Extract the [x, y] coordinate from the center of the cell holding the provided text.  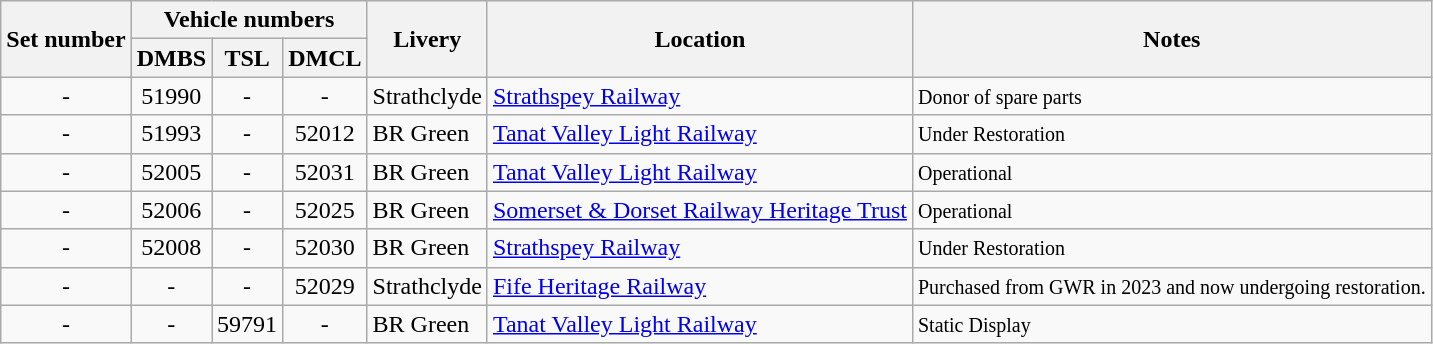
Somerset & Dorset Railway Heritage Trust [700, 210]
Notes [1172, 39]
Donor of spare parts [1172, 96]
Static Display [1172, 324]
TSL [248, 58]
51993 [171, 134]
52008 [171, 248]
DMBS [171, 58]
52025 [325, 210]
51990 [171, 96]
52006 [171, 210]
Livery [427, 39]
Vehicle numbers [249, 20]
Fife Heritage Railway [700, 286]
Location [700, 39]
Set number [66, 39]
52012 [325, 134]
Purchased from GWR in 2023 and now undergoing restoration. [1172, 286]
52029 [325, 286]
59791 [248, 324]
52030 [325, 248]
52005 [171, 172]
52031 [325, 172]
DMCL [325, 58]
